Scan for the cell matching the given text and deliver its (X, Y) coordinate at center. 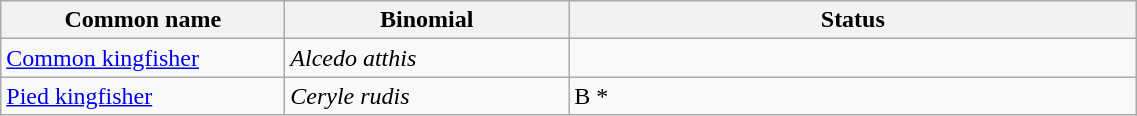
Pied kingfisher (143, 96)
Binomial (427, 20)
Status (853, 20)
Ceryle rudis (427, 96)
B * (853, 96)
Common kingfisher (143, 58)
Common name (143, 20)
Alcedo atthis (427, 58)
